Return [X, Y] of the center of cell containing provided text 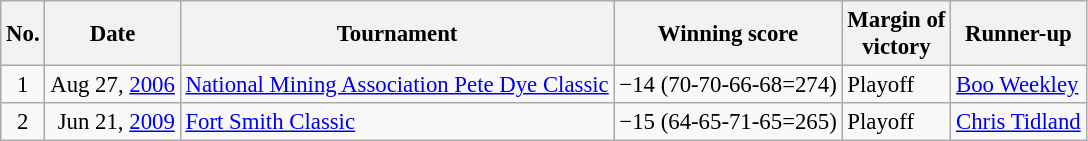
Aug 27, 2006 [112, 85]
Runner-up [1018, 34]
2 [23, 122]
Fort Smith Classic [397, 122]
Jun 21, 2009 [112, 122]
Date [112, 34]
−14 (70-70-66-68=274) [728, 85]
Boo Weekley [1018, 85]
−15 (64-65-71-65=265) [728, 122]
Margin ofvictory [896, 34]
Winning score [728, 34]
No. [23, 34]
1 [23, 85]
National Mining Association Pete Dye Classic [397, 85]
Tournament [397, 34]
Chris Tidland [1018, 122]
